Scan for the cell matching the given text and deliver its (X, Y) coordinate at center. 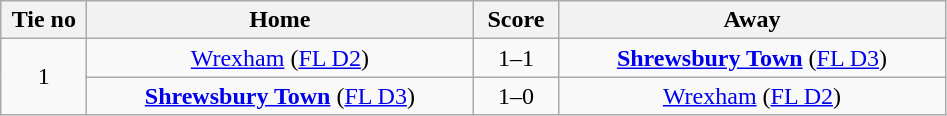
Home (280, 20)
1 (44, 77)
Tie no (44, 20)
Away (752, 20)
1–0 (516, 96)
1–1 (516, 58)
Score (516, 20)
